Return (x, y) of the center of cell containing provided text 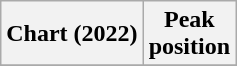
Chart (2022) (72, 34)
Peakposition (189, 34)
